Search for the cell housing the specified text and yield its (x, y) center coordinate. 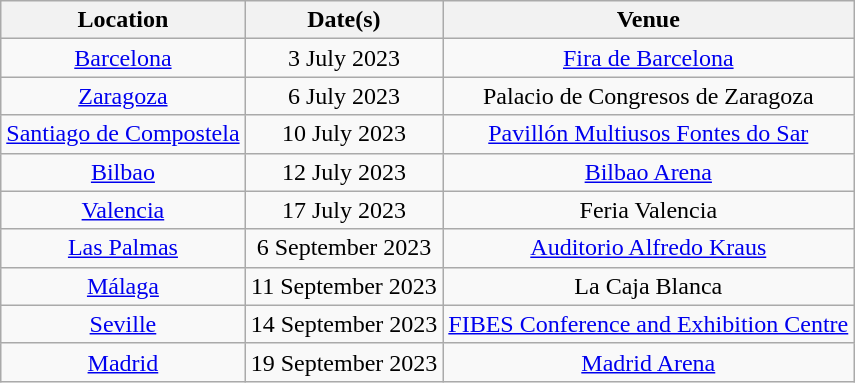
14 September 2023 (344, 324)
Madrid (123, 362)
Santiago de Compostela (123, 134)
17 July 2023 (344, 210)
La Caja Blanca (648, 286)
Barcelona (123, 58)
12 July 2023 (344, 172)
6 September 2023 (344, 248)
10 July 2023 (344, 134)
Venue (648, 20)
Fira de Barcelona (648, 58)
Zaragoza (123, 96)
Pavillón Multiusos Fontes do Sar (648, 134)
Location (123, 20)
Málaga (123, 286)
6 July 2023 (344, 96)
Bilbao (123, 172)
Auditorio Alfredo Kraus (648, 248)
Feria Valencia (648, 210)
Madrid Arena (648, 362)
Palacio de Congresos de Zaragoza (648, 96)
Las Palmas (123, 248)
Bilbao Arena (648, 172)
19 September 2023 (344, 362)
FIBES Conference and Exhibition Centre (648, 324)
3 July 2023 (344, 58)
Valencia (123, 210)
Seville (123, 324)
Date(s) (344, 20)
11 September 2023 (344, 286)
